Extract the [x, y] coordinate from the center of the cell holding the provided text.  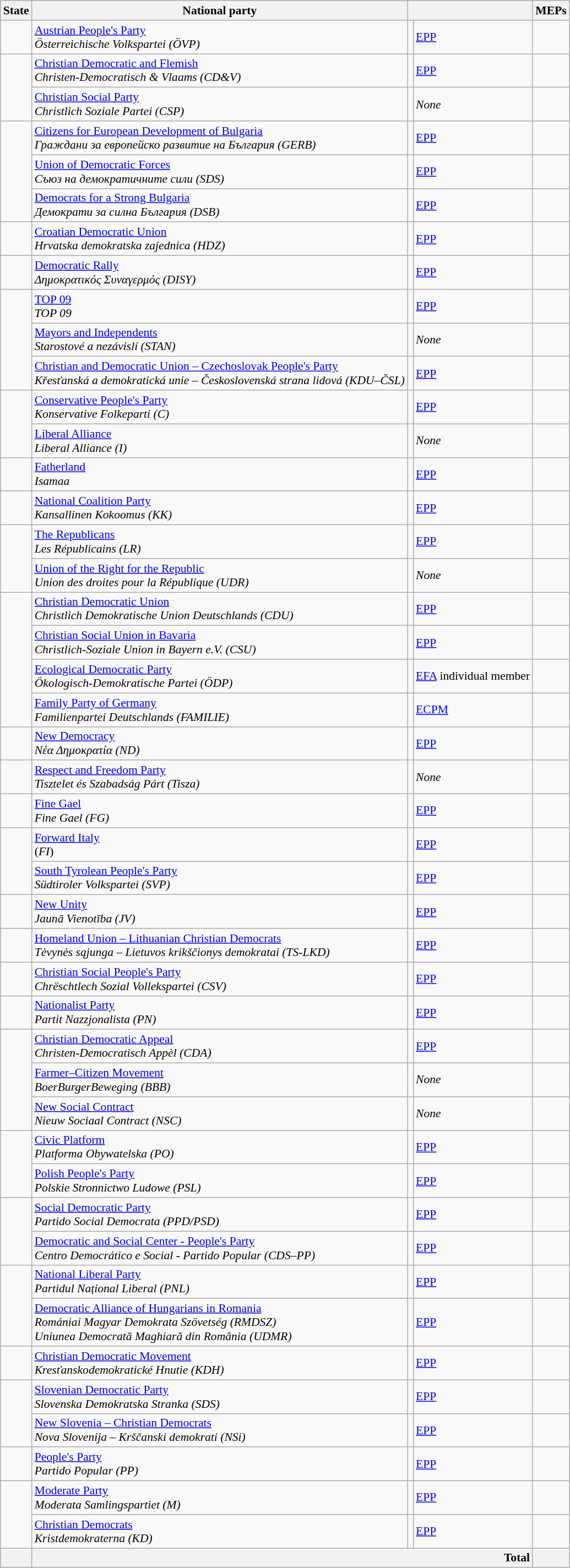
Moderate PartyModerata Samlingspartiet (M) [220, 1498]
Union of the Right for the RepublicUnion des droites pour la République (UDR) [220, 576]
Union of Democratic ForcesСъюз на демократичните сили (SDS) [220, 172]
New DemocracyΝέα Δημοκρατία (ND) [220, 743]
National Coalition PartyKansallinen Kokoomus (KK) [220, 509]
Mayors and IndependentsStarostové a nezávislí (STAN) [220, 340]
Civic PlatformPlatforma Obywatelska (PO) [220, 1147]
Homeland Union – Lithuanian Christian DemocratsTėvynės sąjunga – Lietuvos krikščionys demokratai (TS-LKD) [220, 946]
Democratic and Social Center - People's PartyCentro Democrático e Social - Partido Popular (CDS–PP) [220, 1248]
People's PartyPartido Popular (PP) [220, 1464]
Christian Social People's PartyChrëschtlech Sozial Vollekspartei (CSV) [220, 979]
Ecological Democratic PartyÖkologisch-Demokratische Partei (ÖDP) [220, 676]
Forward Italy (FI) [220, 844]
Christian Social PartyChristlich Soziale Partei (CSP) [220, 105]
New Slovenia – Christian Democrats Nova Slovenija – Krščanski demokrati (NSi) [220, 1430]
State [17, 10]
Christian DemocratsKristdemokraterna (KD) [220, 1531]
Family Party of GermanyFamilienpartei Deutschlands (FAMILIE) [220, 710]
South Tyrolean People's PartySüdtiroler Volkspartei (SVP) [220, 878]
TOP 09TOP 09 [220, 306]
Christian Democratic and FlemishChristen-Democratisch & Vlaams (CD&V) [220, 70]
Democratic Alliance of Hungarians in RomaniaRomániai Magyar Demokrata Szövetség (RMDSZ)Uniunea Democrată Maghiară din România (UDMR) [220, 1323]
FatherlandIsamaa [220, 474]
New Social ContractNieuw Sociaal Contract (NSC) [220, 1114]
Social Democratic PartyPartido Social Democrata (PPD/PSD) [220, 1214]
The RepublicansLes Républicains (LR) [220, 542]
Christian and Democratic Union – Czechoslovak People's PartyKřesťanská a demokratická unie – Československá strana lidová (KDU–ČSL) [220, 373]
Slovenian Democratic PartySlovenska Demokratska Stranka (SDS) [220, 1397]
MEPs [551, 10]
Farmer–Citizen MovementBoerBurgerBeweging (BBB) [220, 1080]
Christian Democratic UnionChristlich Demokratische Union Deutschlands (CDU) [220, 609]
Christian Democratic MovementKresťanskodemokratické Hnutie (KDH) [220, 1363]
Fine GaelFine Gael (FG) [220, 811]
Total [283, 1558]
ECPM [473, 710]
Croatian Democratic UnionHrvatska demokratska zajednica (HDZ) [220, 239]
National Liberal PartyPartidul Național Liberal (PNL) [220, 1281]
Conservative People's PartyKonservative Folkeparti (C) [220, 407]
Citizens for European Development of BulgariaГраждани за европейско развитие на България (GERB) [220, 138]
Nationalist PartyPartit Nazzjonalista (PN) [220, 1013]
National party [220, 10]
Austrian People's PartyÖsterreichische Volkspartei (ÖVP) [220, 37]
Christian Social Union in BavariaChristlich-Soziale Union in Bayern e.V. (CSU) [220, 643]
Democrats for a Strong BulgariaДемократи за силна България (DSB) [220, 205]
EFA individual member [473, 676]
New UnityJaunā Vienotība (JV) [220, 911]
Respect and Freedom PartyTisztelet és Szabadság Párt (Tisza) [220, 777]
Polish People's PartyPolskie Stronnictwo Ludowe (PSL) [220, 1181]
Christian Democratic AppealChristen-Democratisch Appèl (CDA) [220, 1047]
Liberal AllianceLiberal Alliance (I) [220, 440]
Democratic RallyΔημοκρατικός Συναγερμός (DISY) [220, 273]
